Search for the cell housing the specified text and yield its (X, Y) center coordinate. 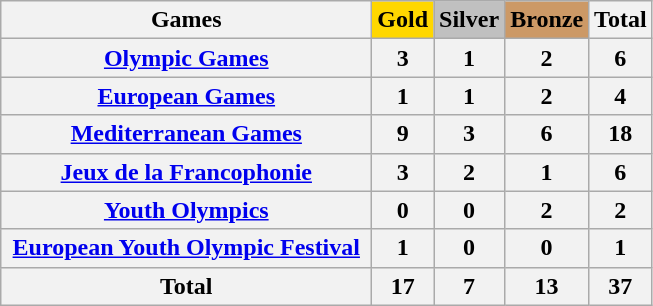
Olympic Games (186, 58)
37 (621, 286)
Youth Olympics (186, 210)
Jeux de la Francophonie (186, 172)
7 (470, 286)
European Games (186, 96)
17 (403, 286)
Games (186, 20)
Gold (403, 20)
Mediterranean Games (186, 134)
18 (621, 134)
9 (403, 134)
4 (621, 96)
European Youth Olympic Festival (186, 248)
13 (547, 286)
Bronze (547, 20)
Silver (470, 20)
